Output the [x, y] coordinate of the center of the cell containing the given text.  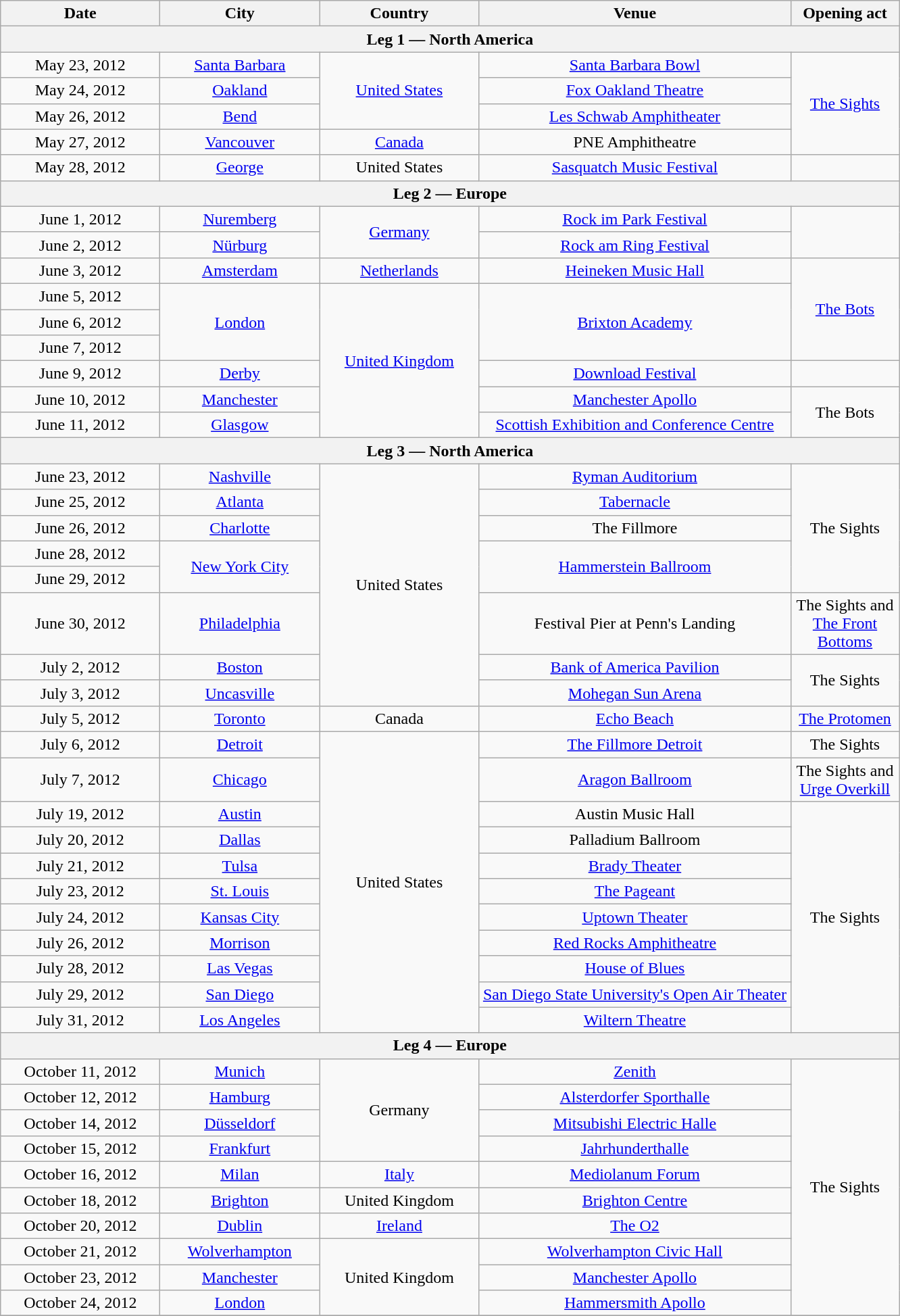
July 31, 2012 [80, 1020]
Los Angeles [240, 1020]
July 19, 2012 [80, 814]
October 12, 2012 [80, 1097]
Wiltern Theatre [635, 1020]
Date [80, 14]
George [240, 168]
Amsterdam [240, 270]
Italy [399, 1174]
Bank of America Pavilion [635, 667]
July 3, 2012 [80, 693]
Leg 4 — Europe [450, 1046]
May 23, 2012 [80, 65]
July 21, 2012 [80, 866]
July 26, 2012 [80, 943]
July 28, 2012 [80, 969]
May 28, 2012 [80, 168]
June 10, 2012 [80, 399]
June 1, 2012 [80, 219]
June 28, 2012 [80, 554]
The O2 [635, 1226]
Uptown Theater [635, 917]
June 7, 2012 [80, 348]
June 9, 2012 [80, 374]
Nuremberg [240, 219]
Rock am Ring Festival [635, 245]
October 15, 2012 [80, 1148]
House of Blues [635, 969]
Charlotte [240, 528]
The Pageant [635, 892]
City [240, 14]
June 23, 2012 [80, 477]
Philadelphia [240, 623]
Scottish Exhibition and Conference Centre [635, 425]
Boston [240, 667]
Kansas City [240, 917]
Aragon Ballroom [635, 779]
October 21, 2012 [80, 1252]
June 11, 2012 [80, 425]
Wolverhampton [240, 1252]
Tabernacle [635, 502]
October 23, 2012 [80, 1277]
Chicago [240, 779]
June 5, 2012 [80, 296]
July 24, 2012 [80, 917]
Download Festival [635, 374]
Detroit [240, 744]
July 2, 2012 [80, 667]
Bend [240, 116]
June 29, 2012 [80, 579]
Nashville [240, 477]
July 6, 2012 [80, 744]
Brixton Academy [635, 322]
Les Schwab Amphitheater [635, 116]
Sasquatch Music Festival [635, 168]
Mediolanum Forum [635, 1174]
May 24, 2012 [80, 91]
Glasgow [240, 425]
PNE Amphitheatre [635, 142]
Brighton [240, 1200]
Ireland [399, 1226]
October 20, 2012 [80, 1226]
Santa Barbara [240, 65]
Country [399, 14]
The Sights and Urge Overkill [845, 779]
Zenith [635, 1071]
St. Louis [240, 892]
Netherlands [399, 270]
May 27, 2012 [80, 142]
Austin Music Hall [635, 814]
Wolverhampton Civic Hall [635, 1252]
July 20, 2012 [80, 840]
Ryman Auditorium [635, 477]
Milan [240, 1174]
Tulsa [240, 866]
Leg 1 — North America [450, 39]
Dallas [240, 840]
Jahrhunderthalle [635, 1148]
Brady Theater [635, 866]
Opening act [845, 14]
Rock im Park Festival [635, 219]
Echo Beach [635, 718]
The Sights and The Front Bottoms [845, 623]
Venue [635, 14]
Dublin [240, 1226]
June 3, 2012 [80, 270]
Derby [240, 374]
The Protomen [845, 718]
San Diego [240, 994]
June 26, 2012 [80, 528]
Oakland [240, 91]
June 6, 2012 [80, 322]
July 5, 2012 [80, 718]
Santa Barbara Bowl [635, 65]
Palladium Ballroom [635, 840]
Las Vegas [240, 969]
The Fillmore Detroit [635, 744]
San Diego State University's Open Air Theater [635, 994]
June 30, 2012 [80, 623]
Düsseldorf [240, 1123]
Mitsubishi Electric Halle [635, 1123]
June 2, 2012 [80, 245]
Nürburg [240, 245]
Fox Oakland Theatre [635, 91]
Mohegan Sun Arena [635, 693]
Festival Pier at Penn's Landing [635, 623]
Heineken Music Hall [635, 270]
July 23, 2012 [80, 892]
October 24, 2012 [80, 1303]
New York City [240, 566]
Red Rocks Amphitheatre [635, 943]
Brighton Centre [635, 1200]
Morrison [240, 943]
October 14, 2012 [80, 1123]
June 25, 2012 [80, 502]
Atlanta [240, 502]
Hamburg [240, 1097]
May 26, 2012 [80, 116]
Munich [240, 1071]
Toronto [240, 718]
October 11, 2012 [80, 1071]
Alsterdorfer Sporthalle [635, 1097]
July 29, 2012 [80, 994]
Leg 2 — Europe [450, 193]
Frankfurt [240, 1148]
Hammersmith Apollo [635, 1303]
Uncasville [240, 693]
Hammerstein Ballroom [635, 566]
The Fillmore [635, 528]
October 18, 2012 [80, 1200]
Vancouver [240, 142]
Leg 3 — North America [450, 451]
October 16, 2012 [80, 1174]
July 7, 2012 [80, 779]
Austin [240, 814]
